Return [x, y] of the center of cell containing provided text 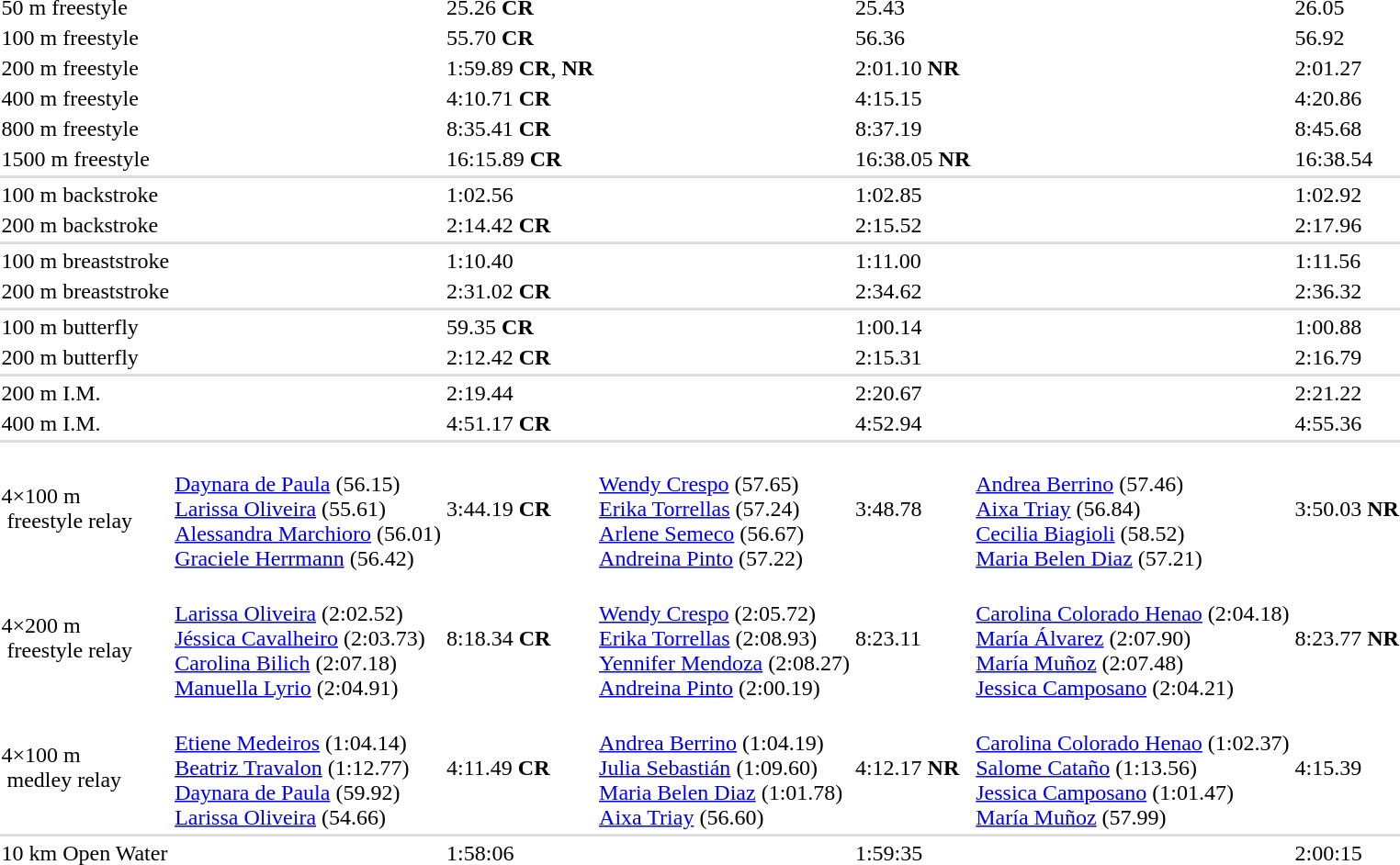
1:10.40 [520, 261]
100 m freestyle [85, 38]
1:11.56 [1347, 261]
4:10.71 CR [520, 98]
59.35 CR [520, 327]
2:20.67 [912, 393]
400 m freestyle [85, 98]
2:12.42 CR [520, 357]
1:02.56 [520, 195]
4×100 m freestyle relay [85, 509]
2:14.42 CR [520, 225]
8:18.34 CR [520, 638]
Andrea Berrino (1:04.19)Julia Sebastián (1:09.60)Maria Belen Diaz (1:01.78)Aixa Triay (56.60) [725, 768]
2:17.96 [1347, 225]
2:01.10 NR [912, 68]
Etiene Medeiros (1:04.14)Beatriz Travalon (1:12.77)Daynara de Paula (59.92)Larissa Oliveira (54.66) [309, 768]
1:00.14 [912, 327]
4×100 m medley relay [85, 768]
Carolina Colorado Henao (2:04.18)María Álvarez (2:07.90)María Muñoz (2:07.48)Jessica Camposano (2:04.21) [1133, 638]
55.70 CR [520, 38]
4:15.39 [1347, 768]
400 m I.M. [85, 423]
2:21.22 [1347, 393]
1500 m freestyle [85, 159]
1:59.89 CR, NR [520, 68]
16:38.05 NR [912, 159]
56.92 [1347, 38]
200 m I.M. [85, 393]
Daynara de Paula (56.15)Larissa Oliveira (55.61)Alessandra Marchioro (56.01)Graciele Herrmann (56.42) [309, 509]
2:01.27 [1347, 68]
200 m freestyle [85, 68]
1:02.85 [912, 195]
3:48.78 [912, 509]
Larissa Oliveira (2:02.52)Jéssica Cavalheiro (2:03.73)Carolina Bilich (2:07.18)Manuella Lyrio (2:04.91) [309, 638]
Andrea Berrino (57.46)Aixa Triay (56.84)Cecilia Biagioli (58.52)Maria Belen Diaz (57.21) [1133, 509]
200 m breaststroke [85, 291]
2:15.31 [912, 357]
4:51.17 CR [520, 423]
4:20.86 [1347, 98]
100 m backstroke [85, 195]
200 m backstroke [85, 225]
8:37.19 [912, 129]
Carolina Colorado Henao (1:02.37)Salome Cataño (1:13.56)Jessica Camposano (1:01.47)María Muñoz (57.99) [1133, 768]
4:11.49 CR [520, 768]
4×200 m freestyle relay [85, 638]
2:16.79 [1347, 357]
3:50.03 NR [1347, 509]
1:00.88 [1347, 327]
16:38.54 [1347, 159]
8:23.77 NR [1347, 638]
4:55.36 [1347, 423]
800 m freestyle [85, 129]
4:12.17 NR [912, 768]
2:31.02 CR [520, 291]
100 m butterfly [85, 327]
4:15.15 [912, 98]
2:19.44 [520, 393]
100 m breaststroke [85, 261]
8:23.11 [912, 638]
Wendy Crespo (57.65)Erika Torrellas (57.24)Arlene Semeco (56.67)Andreina Pinto (57.22) [725, 509]
8:45.68 [1347, 129]
1:02.92 [1347, 195]
56.36 [912, 38]
2:34.62 [912, 291]
3:44.19 CR [520, 509]
Wendy Crespo (2:05.72)Erika Torrellas (2:08.93)Yennifer Mendoza (2:08.27)Andreina Pinto (2:00.19) [725, 638]
200 m butterfly [85, 357]
4:52.94 [912, 423]
2:36.32 [1347, 291]
1:11.00 [912, 261]
16:15.89 CR [520, 159]
2:15.52 [912, 225]
8:35.41 CR [520, 129]
